Locate the cell with the specified text and output its [x, y] center coordinate. 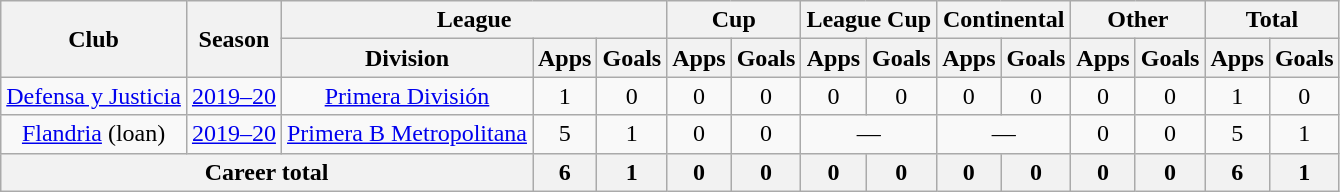
Defensa y Justicia [94, 96]
Cup [734, 20]
Total [1272, 20]
League Cup [869, 20]
Primera B Metropolitana [406, 134]
Continental [1004, 20]
Other [1138, 20]
Club [94, 39]
Season [234, 39]
Career total [267, 172]
Flandria (loan) [94, 134]
Primera División [406, 96]
Division [406, 58]
League [474, 20]
